Output the (X, Y) coordinate of the center of the cell containing the given text.  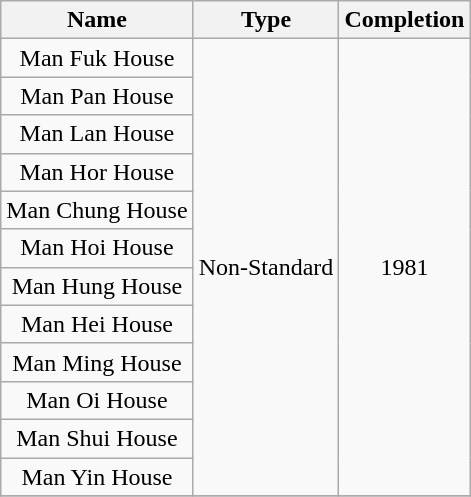
Type (266, 20)
Man Lan House (97, 134)
Completion (404, 20)
Man Shui House (97, 438)
Name (97, 20)
Man Hung House (97, 286)
Man Pan House (97, 96)
Non-Standard (266, 268)
Man Hoi House (97, 248)
Man Fuk House (97, 58)
Man Hor House (97, 172)
Man Chung House (97, 210)
Man Yin House (97, 477)
1981 (404, 268)
Man Hei House (97, 324)
Man Oi House (97, 400)
Man Ming House (97, 362)
